Search for the cell housing the specified text and yield its (x, y) center coordinate. 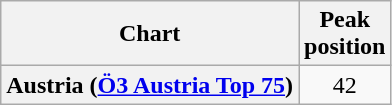
Peakposition (345, 34)
Austria (Ö3 Austria Top 75) (150, 85)
Chart (150, 34)
42 (345, 85)
